Scan for the cell matching the given text and deliver its [x, y] coordinate at center. 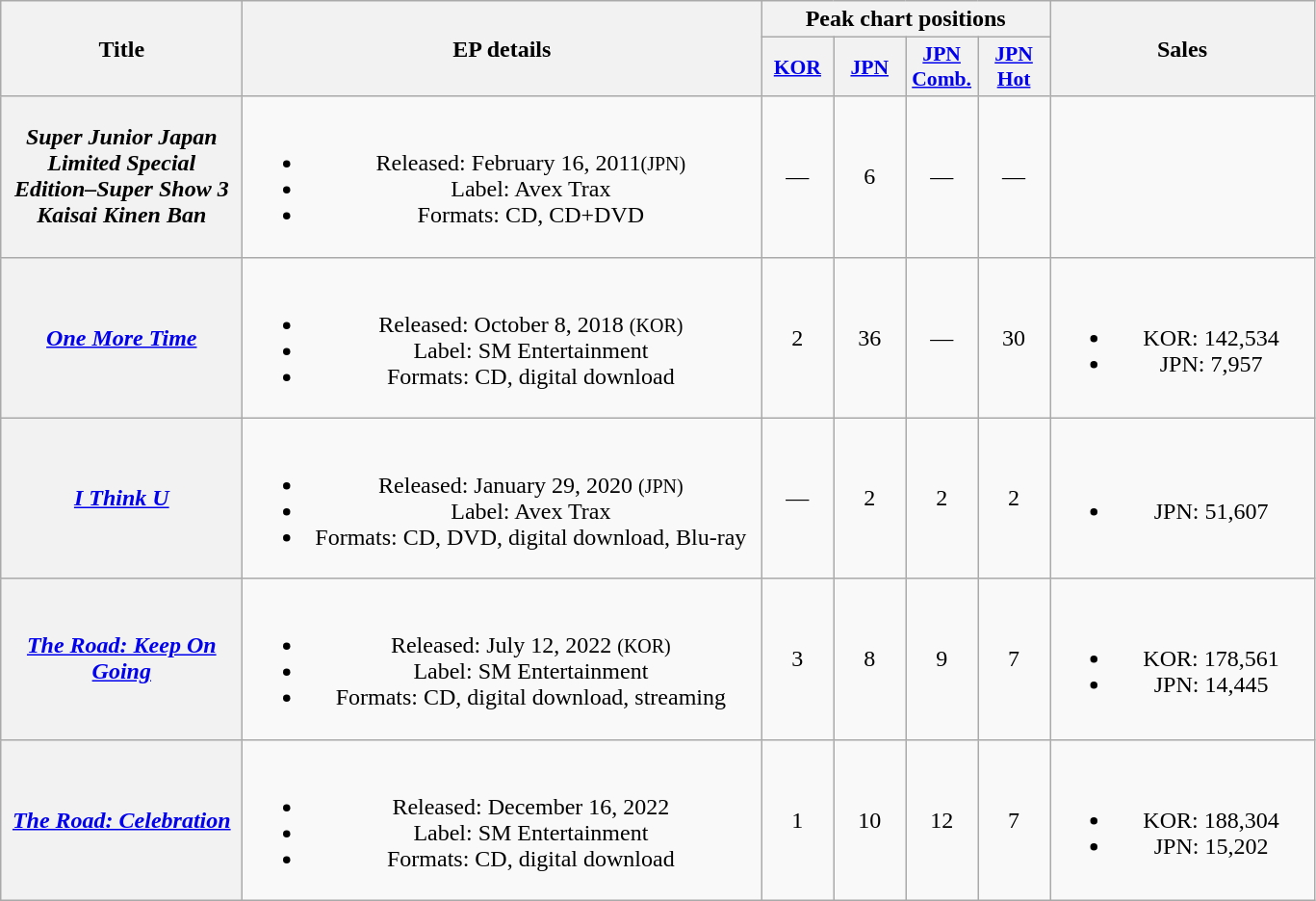
9 [942, 658]
I Think U [121, 499]
Released: January 29, 2020 (JPN)Label: Avex TraxFormats: CD, DVD, digital download, Blu-ray [503, 499]
6 [870, 177]
Peak chart positions [906, 19]
30 [1015, 337]
JPN Comb. [942, 67]
10 [870, 820]
36 [870, 337]
1 [797, 820]
KOR: 178,561JPN: 14,445 [1182, 658]
KOR [797, 67]
JPN: 51,607 [1182, 499]
The Road: Keep On Going [121, 658]
Released: July 12, 2022 (KOR)Label: SM EntertainmentFormats: CD, digital download, streaming [503, 658]
Released: October 8, 2018 (KOR)Label: SM EntertainmentFormats: CD, digital download [503, 337]
Released: February 16, 2011(JPN)Label: Avex TraxFormats: CD, CD+DVD [503, 177]
Title [121, 48]
Super Junior Japan Limited Special Edition–Super Show 3 Kaisai Kinen Ban [121, 177]
3 [797, 658]
KOR: 188,304JPN: 15,202 [1182, 820]
EP details [503, 48]
Released: December 16, 2022 Label: SM EntertainmentFormats: CD, digital download [503, 820]
One More Time [121, 337]
The Road: Celebration [121, 820]
Sales [1182, 48]
8 [870, 658]
JPN Hot [1015, 67]
KOR: 142,534JPN: 7,957 [1182, 337]
JPN [870, 67]
12 [942, 820]
